Return the [X, Y] coordinate for the center point of the cell that contains the specified text.  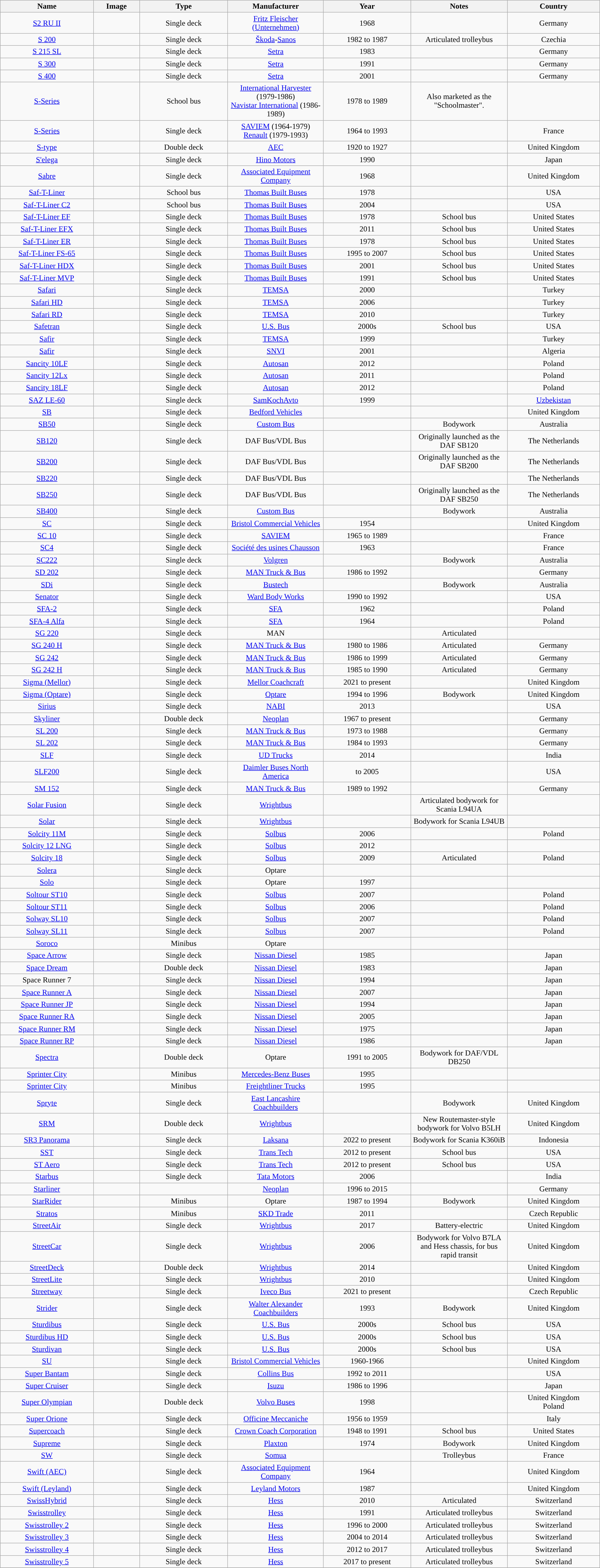
S 400 [47, 76]
Sirius [47, 706]
Solcity 18 [47, 858]
Algeria [554, 351]
Mercedes-Benz Buses [276, 1074]
1960-1966 [367, 1361]
SG 220 [47, 633]
Senator [47, 596]
1985 to 1990 [367, 670]
Saf-T-Liner C2 [47, 205]
Year [367, 6]
SB200 [47, 462]
SAZ LE-60 [47, 400]
Swisstrolley 2 [47, 1525]
StarRider [47, 1201]
Space Runner JP [47, 1004]
Collins Bus [276, 1373]
Originally launched as the DAF SB200 [459, 462]
1986 to 1996 [367, 1386]
1998 [367, 1402]
1920 to 1927 [367, 147]
1986 to 1999 [367, 658]
1985 [367, 955]
Škoda-Sanos [276, 39]
SNVI [276, 351]
Safari [47, 290]
Image [116, 6]
Saf-T-Liner MVP [47, 278]
Iveco Bus [276, 1292]
1987 [367, 1488]
1990 to 1992 [367, 596]
ST Aero [47, 1164]
1975 [367, 1029]
SLF [47, 755]
to 2005 [367, 772]
Type [184, 6]
SU [47, 1361]
SR3 Panorama [47, 1140]
SC 10 [47, 536]
Soroco [47, 943]
SD 202 [47, 572]
Name [47, 6]
Spectra [47, 1058]
SAVIEM (1964-1979)Renault (1979-1993) [276, 131]
Space Runner RP [47, 1041]
International Harvester (1979-1986)Navistar International (1986-1989) [276, 101]
2009 [367, 858]
Bedford Vehicles [276, 412]
Volgren [276, 560]
Starbus [47, 1177]
Solera [47, 870]
Originally launched as the DAF SB250 [459, 495]
Bodywork for Scania L94UB [459, 821]
Solo [47, 882]
SW [47, 1455]
Starliner [47, 1189]
Streetway [47, 1292]
SKD Trade [276, 1213]
Swisstrolley [47, 1513]
SG 242 [47, 658]
1980 to 1986 [367, 646]
Daimler Buses North America [276, 772]
1956 to 1959 [367, 1419]
SFA-2 [47, 609]
Space Runner 7 [47, 980]
Notes [459, 6]
MAN [276, 633]
2000 [367, 290]
Bustech [276, 584]
Saf-T-Liner EFX [47, 229]
SRM [47, 1124]
Solway SL10 [47, 919]
1996 to 2015 [367, 1189]
2005 [367, 1016]
Czechia [554, 39]
Solar Fusion [47, 805]
Space Runner RA [47, 1016]
Battery-electric [459, 1225]
1954 [367, 523]
1996 to 2000 [367, 1525]
SC222 [47, 560]
SG 242 H [47, 670]
Saf-T-Liner EF [47, 217]
S 215 SL [47, 52]
2013 [367, 706]
Solway SL11 [47, 931]
Sturdivan [47, 1349]
Swisstrolley 4 [47, 1549]
2004 to 2014 [367, 1537]
Articulated bodywork for Scania L94UA [459, 805]
Super Bantam [47, 1373]
SAVIEM [276, 536]
Italy [554, 1419]
StreetLite [47, 1280]
Originally launched as the DAF SB120 [459, 441]
StreetDeck [47, 1267]
Hino Motors [276, 159]
Also marketed as the "Schoolmaster". [459, 101]
Safari HD [47, 302]
S'elega [47, 159]
Sturdibus [47, 1325]
Plaxton [276, 1443]
Société des usines Chausson [276, 548]
Spryte [47, 1103]
1965 to 1989 [367, 536]
Sabre [47, 176]
SST [47, 1152]
StreetAir [47, 1225]
Saf-T-Liner FS-65 [47, 254]
1978 to 1989 [367, 101]
1962 [367, 609]
SB250 [47, 495]
Space Runner RM [47, 1029]
Manufacturer [276, 6]
2004 [367, 205]
Safari RD [47, 314]
SDi [47, 584]
SB120 [47, 441]
SB50 [47, 424]
1963 [367, 548]
SM 152 [47, 788]
1964 to 1993 [367, 131]
Bodywork for Volvo B7LA and Hess chassis, for bus rapid transit [459, 1246]
1967 to present [367, 719]
Officine Meccaniche [276, 1419]
Freightliner Trucks [276, 1086]
Country [554, 6]
SG 240 H [47, 646]
Sigma (Optare) [47, 694]
1994 to 1996 [367, 694]
SB [47, 412]
2017 [367, 1225]
Sturdibus HD [47, 1337]
SwissHybrid [47, 1501]
Fritz Fleischer (Unternehmen) [276, 23]
SL 202 [47, 743]
Laksana [276, 1140]
Swisstrolley 5 [47, 1562]
Trolleybus [459, 1455]
Saf-T-Liner [47, 192]
1986 to 1992 [367, 572]
Space Arrow [47, 955]
2012 to 2017 [367, 1549]
Crown Coach Corporation [276, 1431]
Supercoach [47, 1431]
New Routemaster-style bodywork for Volvo B5LH [459, 1124]
AEC [276, 147]
Space Dream [47, 968]
Somua [276, 1455]
1991 to 2005 [367, 1058]
SL 200 [47, 731]
1993 [367, 1308]
Solar [47, 821]
Walter Alexander Coachbuilders [276, 1308]
Saf-T-Liner HDX [47, 266]
Super Orione [47, 1419]
1973 to 1988 [367, 731]
Sancity 10LF [47, 363]
S-type [47, 147]
Indonesia [554, 1140]
Super Olympian [47, 1402]
Uzbekistan [554, 400]
NABI [276, 706]
1982 to 1987 [367, 39]
Sancity 18LF [47, 388]
Volvo Buses [276, 1402]
Swisstrolley 3 [47, 1537]
SB220 [47, 478]
Swift (Leyland) [47, 1488]
Swift (AEC) [47, 1472]
Solcity 12 LNG [47, 846]
Saf-T-Liner ER [47, 241]
Sigma (Mellor) [47, 682]
Strider [47, 1308]
SamKochAvto [276, 400]
Super Cruiser [47, 1386]
Space Runner A [47, 992]
Soltour ST11 [47, 907]
Skyliner [47, 719]
Bodywork for Scania K360iB [459, 1140]
Isuzu [276, 1386]
1986 [367, 1041]
2017 to present [367, 1562]
Soltour ST10 [47, 895]
Leyland Motors [276, 1488]
Sancity 12Lx [47, 375]
United KingdomPoland [554, 1402]
SC4 [47, 548]
1987 to 1994 [367, 1201]
1948 to 1991 [367, 1431]
S2 RU II [47, 23]
SFA-4 Alfa [47, 621]
Supreme [47, 1443]
Mellor Coachcraft [276, 682]
S 300 [47, 64]
S 200 [47, 39]
Ward Body Works [276, 596]
SLF200 [47, 772]
SC [47, 523]
East Lancashire Coachbuilders [276, 1103]
1997 [367, 882]
1990 [367, 159]
StreetCar [47, 1246]
Stratos [47, 1213]
Safetran [47, 327]
UD Trucks [276, 755]
Solcity 11M [47, 834]
1992 to 2011 [367, 1373]
1989 to 1992 [367, 788]
1984 to 1993 [367, 743]
Bodywork for DAF/VDL DB250 [459, 1058]
2022 to present [367, 1140]
1974 [367, 1443]
1995 to 2007 [367, 254]
Tata Motors [276, 1177]
SB400 [47, 511]
